From the cell containing the given text, extract its center point as (x, y) coordinate. 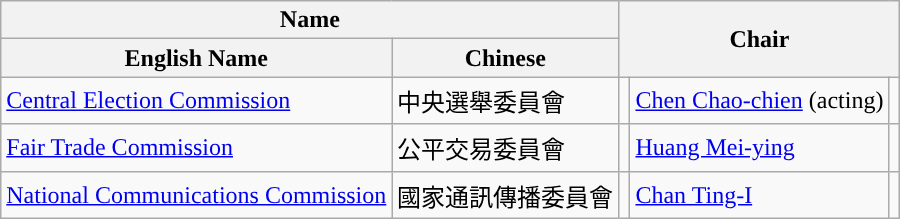
Chair (760, 39)
Fair Trade Commission (196, 148)
公平交易委員會 (506, 148)
Chan Ting-I (760, 194)
中央選舉委員會 (506, 100)
Central Election Commission (196, 100)
國家通訊傳播委員會 (506, 194)
Chinese (506, 58)
English Name (196, 58)
National Communications Commission (196, 194)
Huang Mei-ying (760, 148)
Chen Chao-chien (acting) (760, 100)
Name (310, 20)
